Detect which cell encompasses the target text, then output its (x, y) center coordinate. 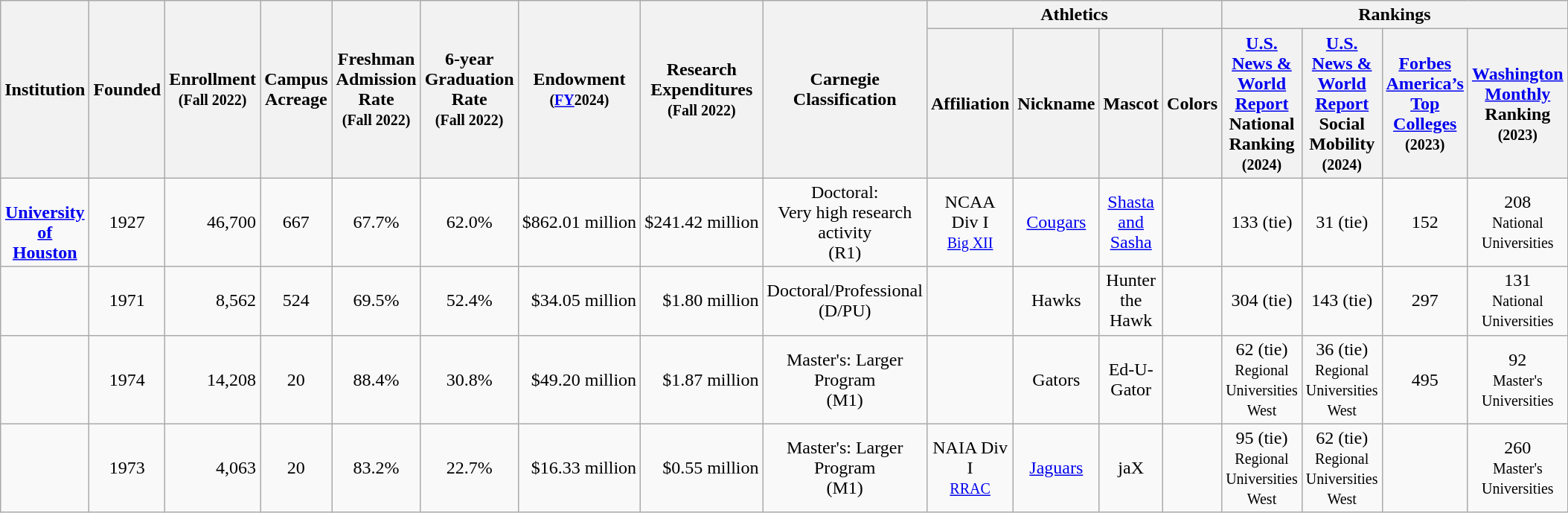
FreshmanAdmissionRate(Fall 2022) (377, 89)
46,700 (213, 222)
U.S. News & World ReportNational Ranking(2024) (1262, 103)
$1.80 million (702, 301)
36 (tie)Regional UniversitiesWest (1342, 380)
95 (tie)Regional UniversitiesWest (1262, 468)
$862.01 million (579, 222)
CampusAcreage (296, 89)
Mascot (1131, 103)
4,063 (213, 468)
Master's: Larger Program (M1) (845, 468)
304 (tie) (1262, 301)
Washington MonthlyRanking(2023) (1517, 103)
Forbes America’s Top Colleges(2023) (1424, 103)
CarnegieClassification (845, 89)
297 (1424, 301)
Athletics (1074, 15)
1927 (127, 222)
Colors (1192, 103)
Jaguars (1057, 468)
ResearchExpenditures(Fall 2022) (702, 89)
1973 (127, 468)
Rankings (1395, 15)
University of Houston (45, 222)
8,562 (213, 301)
Nickname (1057, 103)
Shasta and Sasha (1131, 222)
Doctoral:Very high research activity (R1) (845, 222)
62.0% (469, 222)
$241.42 million (702, 222)
Doctoral/Professional (D/PU) (845, 301)
Institution (45, 89)
69.5% (377, 301)
31 (tie) (1342, 222)
667 (296, 222)
92Master's Universities (1517, 380)
1971 (127, 301)
U.S. News & World ReportSocial Mobility(2024) (1342, 103)
131National Universities (1517, 301)
67.7% (377, 222)
133 (tie) (1262, 222)
Hunter the Hawk (1131, 301)
83.2% (377, 468)
14,208 (213, 380)
jaX (1131, 468)
$34.05 million (579, 301)
$0.55 million (702, 468)
22.7% (469, 468)
$1.87 million (702, 380)
152 (1424, 222)
Gators (1057, 380)
Founded (127, 89)
$16.33 million (579, 468)
88.4% (377, 380)
NAIA Div IRRAC (970, 468)
Affiliation (970, 103)
Hawks (1057, 301)
Cougars (1057, 222)
Endowment(FY2024) (579, 89)
1974 (127, 380)
30.8% (469, 380)
495 (1424, 380)
260Master's Universities (1517, 468)
52.4% (469, 301)
Ed-U-Gator (1131, 380)
6-yearGraduationRate(Fall 2022) (469, 89)
NCAA Div IBig XII (970, 222)
$49.20 million (579, 380)
143 (tie) (1342, 301)
Enrollment(Fall 2022) (213, 89)
Master's: Larger Program(M1) (845, 380)
208National Universities (1517, 222)
524 (296, 301)
